Return (x, y) of the center of cell containing provided text 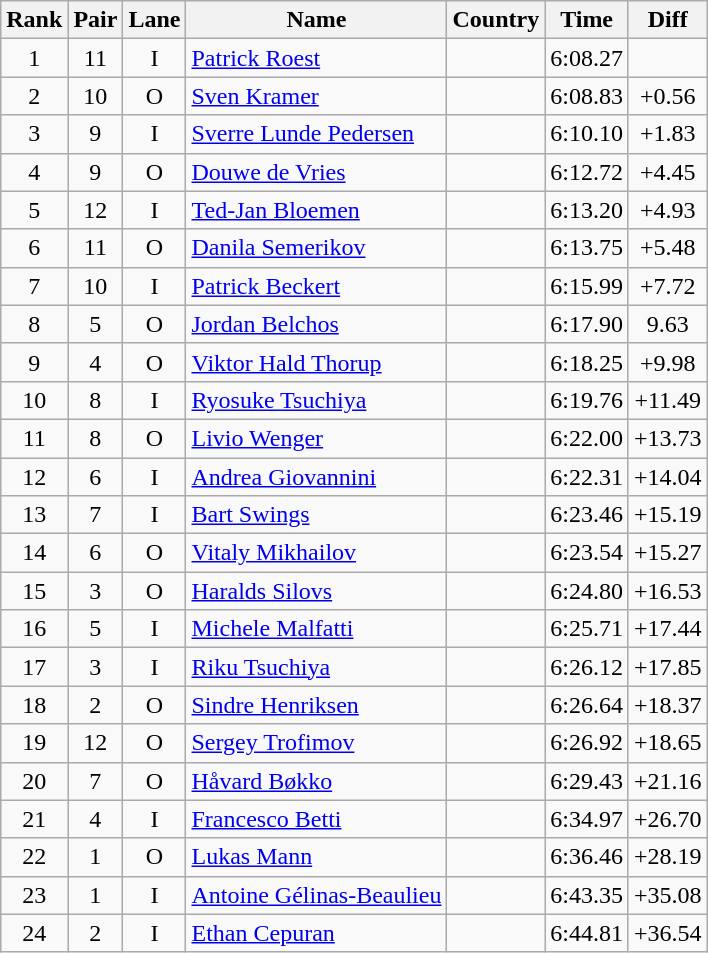
+11.49 (668, 400)
22 (34, 857)
13 (34, 515)
21 (34, 819)
6:34.97 (587, 819)
16 (34, 629)
6:22.31 (587, 477)
Viktor Hald Thorup (316, 362)
Ryosuke Tsuchiya (316, 400)
+0.56 (668, 96)
6:08.83 (587, 96)
+13.73 (668, 438)
Patrick Beckert (316, 286)
Andrea Giovannini (316, 477)
6:22.00 (587, 438)
Pair (96, 20)
Bart Swings (316, 515)
+28.19 (668, 857)
+14.04 (668, 477)
+15.27 (668, 553)
Patrick Roest (316, 58)
6:13.75 (587, 248)
Vitaly Mikhailov (316, 553)
6:36.46 (587, 857)
23 (34, 895)
6:13.20 (587, 210)
Sergey Trofimov (316, 743)
Francesco Betti (316, 819)
6:26.92 (587, 743)
+26.70 (668, 819)
6:24.80 (587, 591)
+5.48 (668, 248)
+35.08 (668, 895)
6:44.81 (587, 933)
6:19.76 (587, 400)
+17.44 (668, 629)
Sindre Henriksen (316, 705)
6:23.46 (587, 515)
Jordan Belchos (316, 324)
Lane (154, 20)
Diff (668, 20)
Country (496, 20)
+9.98 (668, 362)
9.63 (668, 324)
+18.37 (668, 705)
Haralds Silovs (316, 591)
+7.72 (668, 286)
6:12.72 (587, 172)
Danila Semerikov (316, 248)
Time (587, 20)
+17.85 (668, 667)
6:26.64 (587, 705)
Håvard Bøkko (316, 781)
+16.53 (668, 591)
Livio Wenger (316, 438)
Sverre Lunde Pedersen (316, 134)
Lukas Mann (316, 857)
17 (34, 667)
6:17.90 (587, 324)
Rank (34, 20)
Ethan Cepuran (316, 933)
Douwe de Vries (316, 172)
6:15.99 (587, 286)
+18.65 (668, 743)
14 (34, 553)
Ted-Jan Bloemen (316, 210)
20 (34, 781)
18 (34, 705)
24 (34, 933)
+21.16 (668, 781)
Sven Kramer (316, 96)
+1.83 (668, 134)
6:43.35 (587, 895)
6:29.43 (587, 781)
+4.93 (668, 210)
Michele Malfatti (316, 629)
6:23.54 (587, 553)
6:08.27 (587, 58)
Antoine Gélinas-Beaulieu (316, 895)
15 (34, 591)
+36.54 (668, 933)
19 (34, 743)
Riku Tsuchiya (316, 667)
6:25.71 (587, 629)
Name (316, 20)
6:10.10 (587, 134)
6:26.12 (587, 667)
+15.19 (668, 515)
+4.45 (668, 172)
6:18.25 (587, 362)
